From the cell containing the given text, extract its center point as [X, Y] coordinate. 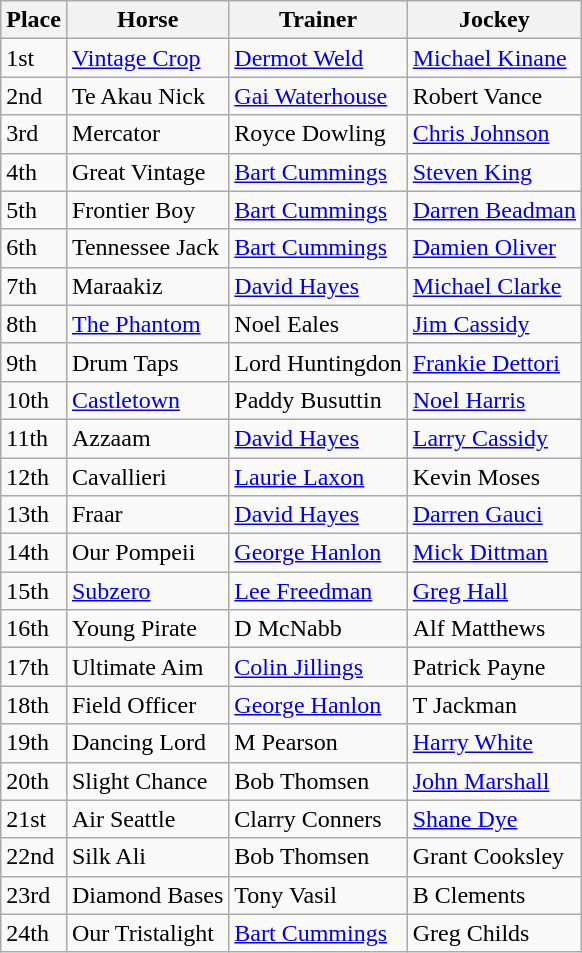
Royce Dowling [318, 134]
M Pearson [318, 743]
Greg Childs [494, 933]
Maraakiz [147, 286]
Grant Cooksley [494, 857]
Frontier Boy [147, 210]
Diamond Bases [147, 895]
Kevin Moses [494, 477]
B Clements [494, 895]
T Jackman [494, 705]
Damien Oliver [494, 248]
5th [34, 210]
Tony Vasil [318, 895]
Clarry Conners [318, 819]
Te Akau Nick [147, 96]
Jim Cassidy [494, 324]
6th [34, 248]
Patrick Payne [494, 667]
Mercator [147, 134]
7th [34, 286]
The Phantom [147, 324]
Mick Dittman [494, 553]
23rd [34, 895]
Cavallieri [147, 477]
Gai Waterhouse [318, 96]
Paddy Busuttin [318, 400]
Ultimate Aim [147, 667]
Alf Matthews [494, 629]
Our Tristalight [147, 933]
Our Pompeii [147, 553]
Laurie Laxon [318, 477]
Lord Huntingdon [318, 362]
Darren Beadman [494, 210]
3rd [34, 134]
Drum Taps [147, 362]
Frankie Dettori [494, 362]
Field Officer [147, 705]
2nd [34, 96]
Michael Clarke [494, 286]
12th [34, 477]
19th [34, 743]
Robert Vance [494, 96]
Slight Chance [147, 781]
Harry White [494, 743]
9th [34, 362]
13th [34, 515]
Lee Freedman [318, 591]
Horse [147, 20]
17th [34, 667]
Darren Gauci [494, 515]
11th [34, 438]
18th [34, 705]
Place [34, 20]
Subzero [147, 591]
Air Seattle [147, 819]
8th [34, 324]
Michael Kinane [494, 58]
Great Vintage [147, 172]
Dancing Lord [147, 743]
14th [34, 553]
1st [34, 58]
John Marshall [494, 781]
24th [34, 933]
Larry Cassidy [494, 438]
Greg Hall [494, 591]
Chris Johnson [494, 134]
Castletown [147, 400]
15th [34, 591]
Vintage Crop [147, 58]
21st [34, 819]
Dermot Weld [318, 58]
Noel Eales [318, 324]
Azzaam [147, 438]
10th [34, 400]
Shane Dye [494, 819]
Fraar [147, 515]
20th [34, 781]
Jockey [494, 20]
Colin Jillings [318, 667]
Tennessee Jack [147, 248]
4th [34, 172]
Trainer [318, 20]
Steven King [494, 172]
D McNabb [318, 629]
16th [34, 629]
22nd [34, 857]
Noel Harris [494, 400]
Silk Ali [147, 857]
Young Pirate [147, 629]
